Output the (X, Y) coordinate of the center of the cell containing the given text.  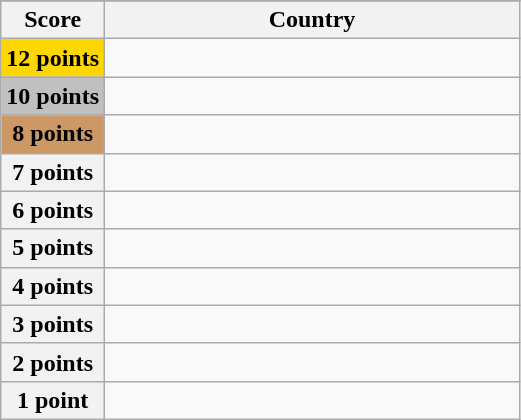
3 points (53, 324)
7 points (53, 172)
12 points (53, 58)
Score (53, 20)
8 points (53, 134)
10 points (53, 96)
6 points (53, 210)
4 points (53, 286)
1 point (53, 400)
5 points (53, 248)
2 points (53, 362)
Country (312, 20)
